Search for the cell housing the specified text and yield its [x, y] center coordinate. 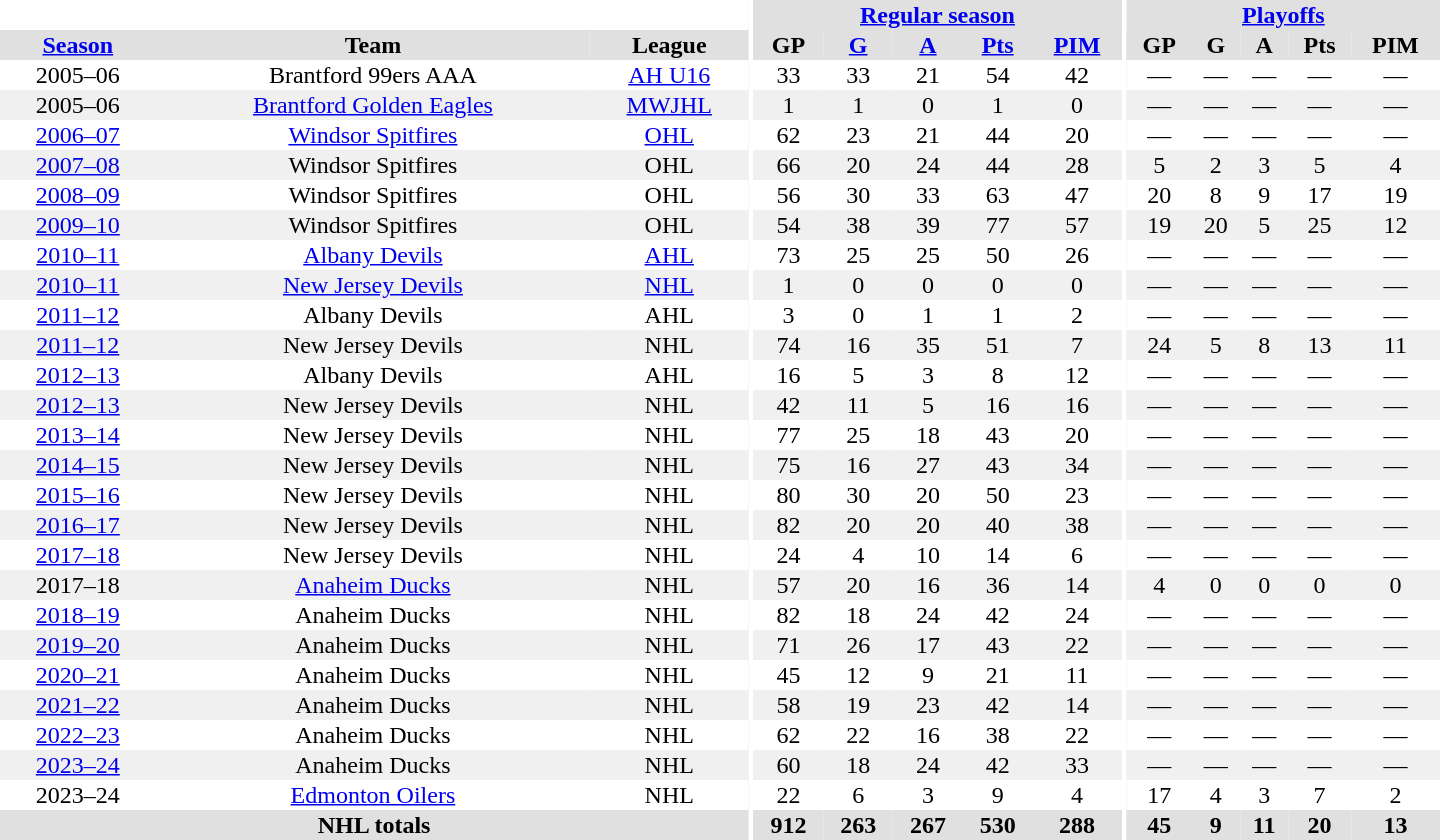
2013–14 [78, 435]
58 [789, 705]
912 [789, 825]
75 [789, 465]
288 [1078, 825]
2022–23 [78, 735]
2018–19 [78, 615]
267 [928, 825]
51 [998, 345]
2007–08 [78, 165]
66 [789, 165]
34 [1078, 465]
10 [928, 555]
35 [928, 345]
Edmonton Oilers [374, 795]
36 [998, 585]
League [669, 45]
39 [928, 225]
Brantford 99ers AAA [374, 75]
40 [998, 525]
73 [789, 255]
2019–20 [78, 645]
27 [928, 465]
2016–17 [78, 525]
60 [789, 765]
Season [78, 45]
80 [789, 495]
2015–16 [78, 495]
2020–21 [78, 675]
71 [789, 645]
530 [998, 825]
NHL totals [374, 825]
56 [789, 195]
28 [1078, 165]
263 [858, 825]
Playoffs [1284, 15]
AH U16 [669, 75]
MWJHL [669, 105]
Team [374, 45]
Regular season [938, 15]
2008–09 [78, 195]
Brantford Golden Eagles [374, 105]
2014–15 [78, 465]
74 [789, 345]
47 [1078, 195]
2021–22 [78, 705]
2009–10 [78, 225]
63 [998, 195]
2006–07 [78, 135]
